Pinpoint the cell where the given text exists, returning its (X, Y) midpoint coordinate. 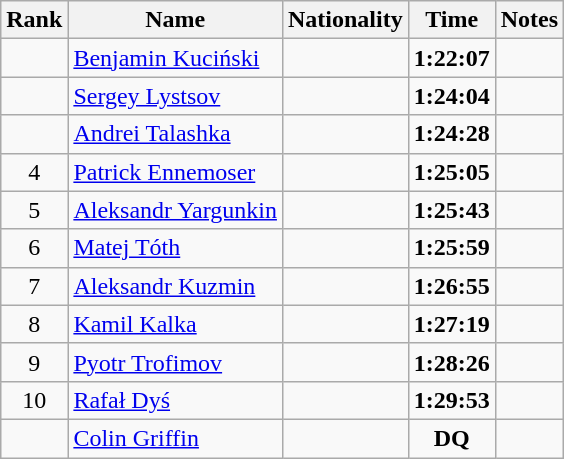
1:25:43 (452, 210)
7 (34, 286)
Colin Griffin (176, 438)
Andrei Talashka (176, 134)
5 (34, 210)
Name (176, 20)
Rank (34, 20)
Patrick Ennemoser (176, 172)
1:26:55 (452, 286)
Rafał Dyś (176, 400)
Aleksandr Kuzmin (176, 286)
8 (34, 324)
10 (34, 400)
1:22:07 (452, 58)
1:28:26 (452, 362)
Pyotr Trofimov (176, 362)
4 (34, 172)
Sergey Lystsov (176, 96)
Kamil Kalka (176, 324)
1:24:28 (452, 134)
9 (34, 362)
1:25:05 (452, 172)
1:27:19 (452, 324)
DQ (452, 438)
6 (34, 248)
Nationality (345, 20)
Notes (529, 20)
1:25:59 (452, 248)
Time (452, 20)
1:29:53 (452, 400)
Matej Tóth (176, 248)
1:24:04 (452, 96)
Benjamin Kuciński (176, 58)
Aleksandr Yargunkin (176, 210)
